Pinpoint the cell where the given text exists, returning its [X, Y] midpoint coordinate. 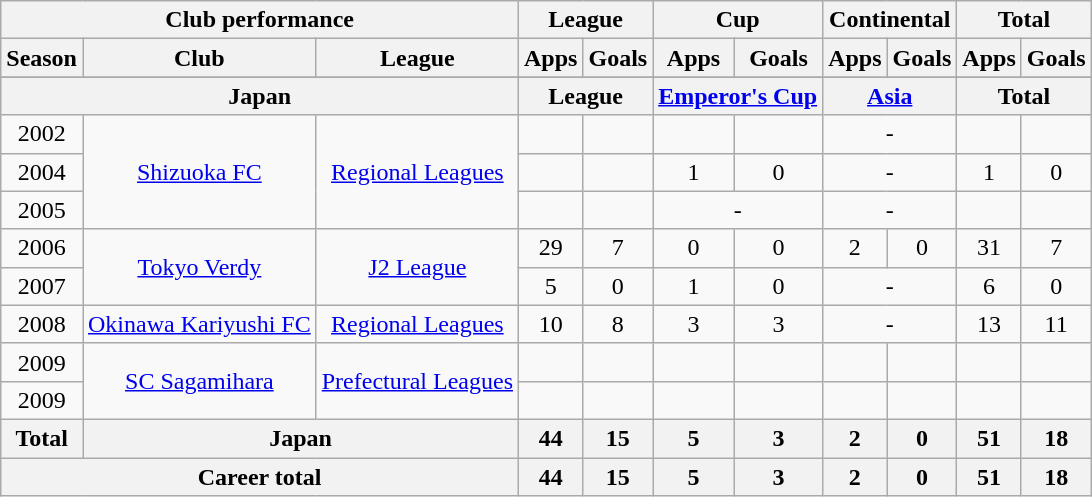
10 [551, 324]
2007 [42, 286]
8 [618, 324]
SC Sagamihara [199, 381]
Okinawa Kariyushi FC [199, 324]
29 [551, 248]
11 [1056, 324]
6 [989, 286]
2004 [42, 172]
Club performance [260, 20]
Shizuoka FC [199, 172]
Prefectural Leagues [417, 381]
Season [42, 58]
Club [199, 58]
2005 [42, 210]
Cup [738, 20]
2006 [42, 248]
Tokyo Verdy [199, 267]
Continental [890, 20]
13 [989, 324]
31 [989, 248]
Career total [260, 477]
J2 League [417, 267]
2008 [42, 324]
2002 [42, 134]
Asia [890, 96]
Emperor's Cup [738, 96]
